Find where the given text appears and provide that cell's center as (X, Y) coordinate. 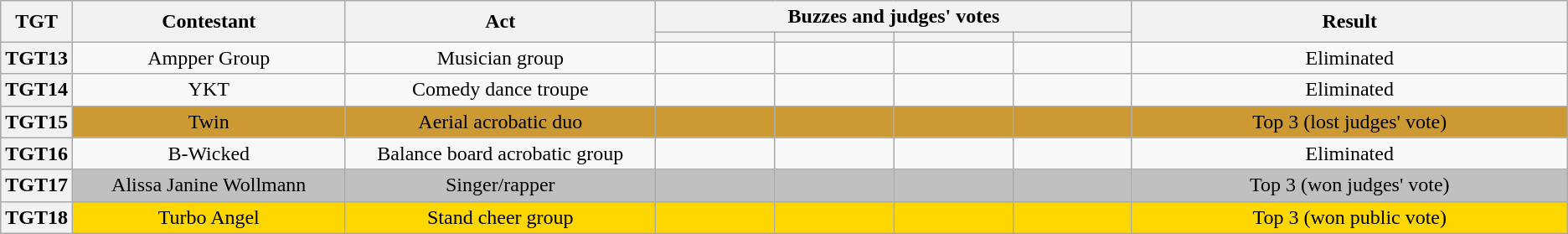
TGT14 (37, 90)
Result (1349, 22)
Singer/rapper (501, 185)
Turbo Angel (209, 217)
Stand cheer group (501, 217)
Act (501, 22)
Twin (209, 122)
TGT15 (37, 122)
Alissa Janine Wollmann (209, 185)
Top 3 (won public vote) (1349, 217)
YKT (209, 90)
B-Wicked (209, 153)
Aerial acrobatic duo (501, 122)
Top 3 (lost judges' vote) (1349, 122)
TGT17 (37, 185)
TGT13 (37, 58)
Musician group (501, 58)
Buzzes and judges' votes (895, 17)
Ampper Group (209, 58)
Contestant (209, 22)
TGT18 (37, 217)
TGT16 (37, 153)
Balance board acrobatic group (501, 153)
Comedy dance troupe (501, 90)
Top 3 (won judges' vote) (1349, 185)
TGT (37, 22)
